Find where the given text appears and provide that cell's center as [x, y] coordinate. 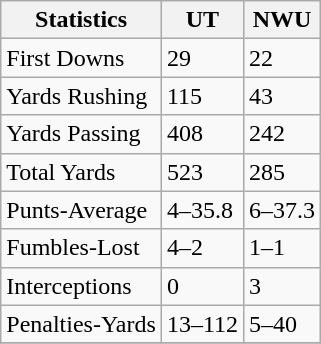
NWU [282, 20]
242 [282, 134]
115 [202, 96]
13–112 [202, 324]
Fumbles-Lost [82, 248]
523 [202, 172]
0 [202, 286]
4–35.8 [202, 210]
6–37.3 [282, 210]
5–40 [282, 324]
1–1 [282, 248]
29 [202, 58]
408 [202, 134]
22 [282, 58]
Total Yards [82, 172]
3 [282, 286]
Yards Passing [82, 134]
UT [202, 20]
43 [282, 96]
Penalties-Yards [82, 324]
First Downs [82, 58]
Yards Rushing [82, 96]
Interceptions [82, 286]
285 [282, 172]
Punts-Average [82, 210]
4–2 [202, 248]
Statistics [82, 20]
